Return (X, Y) of the center of cell containing provided text 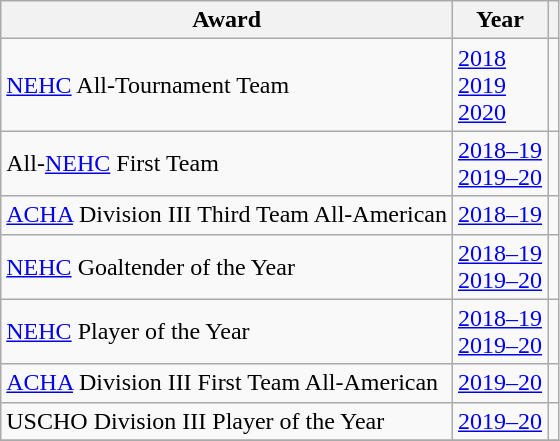
Year (500, 20)
NEHC Player of the Year (227, 332)
USCHO Division III Player of the Year (227, 421)
NEHC All-Tournament Team (227, 85)
201820192020 (500, 85)
2018–19 (500, 215)
Award (227, 20)
ACHA Division III First Team All-American (227, 383)
NEHC Goaltender of the Year (227, 266)
ACHA Division III Third Team All-American (227, 215)
All-NEHC First Team (227, 164)
